Return [X, Y] of the center of cell containing provided text 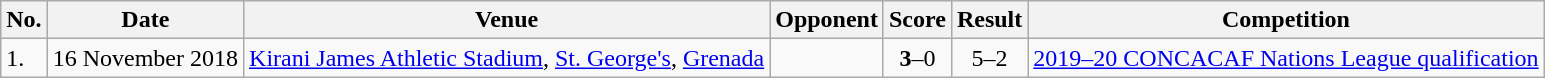
16 November 2018 [145, 58]
Result [989, 20]
No. [24, 20]
1. [24, 58]
3–0 [917, 58]
5–2 [989, 58]
Date [145, 20]
Kirani James Athletic Stadium, St. George's, Grenada [507, 58]
2019–20 CONCACAF Nations League qualification [1286, 58]
Score [917, 20]
Opponent [827, 20]
Venue [507, 20]
Competition [1286, 20]
